Detect which cell encompasses the target text, then output its [X, Y] center coordinate. 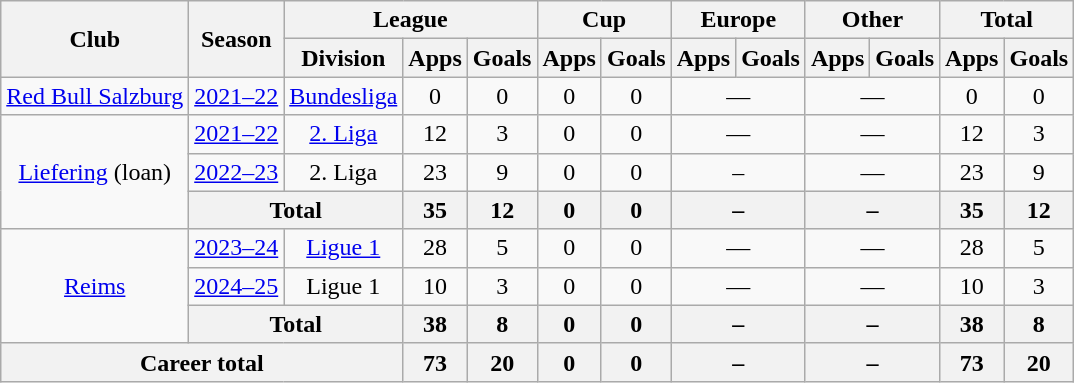
Career total [202, 362]
Reims [95, 286]
Season [236, 39]
2024–25 [236, 286]
Division [344, 58]
Bundesliga [344, 96]
2022–23 [236, 172]
Other [872, 20]
Red Bull Salzburg [95, 96]
Club [95, 39]
League [410, 20]
2023–24 [236, 248]
Liefering (loan) [95, 172]
Cup [604, 20]
Europe [738, 20]
